Detect which cell encompasses the target text, then output its (X, Y) center coordinate. 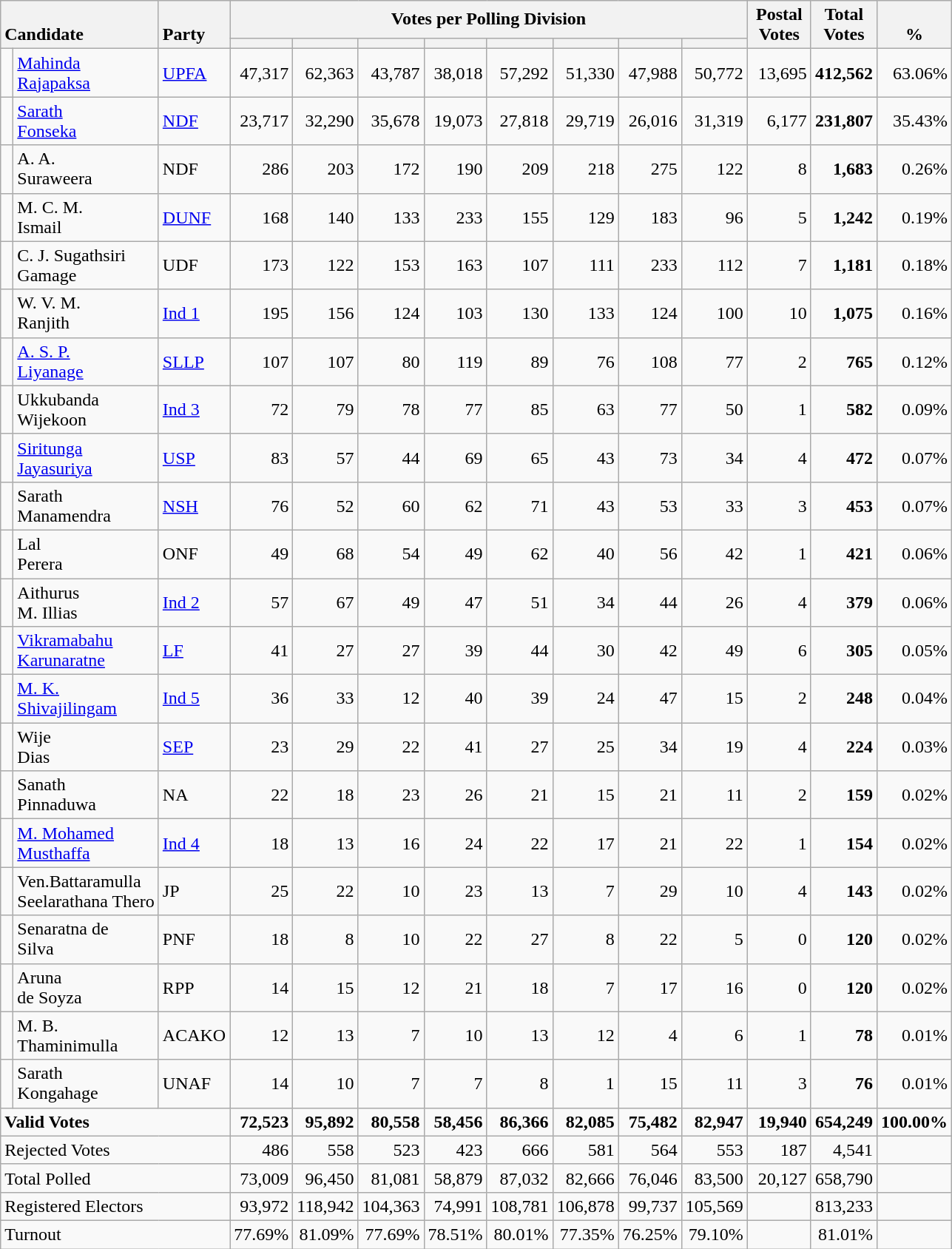
63 (586, 410)
Senaratna de Silva (86, 940)
163 (456, 265)
1,181 (843, 265)
M. MohamedMusthaffa (86, 844)
30 (586, 651)
412,562 (843, 73)
0.05% (914, 651)
52 (325, 506)
31,319 (715, 121)
AithurusM. Illias (86, 602)
83 (262, 457)
74,991 (456, 1206)
103 (456, 314)
13,695 (779, 73)
UkkubandaWijekoon (86, 410)
95,892 (325, 1122)
523 (391, 1150)
47,317 (262, 73)
658,790 (843, 1178)
UDF (194, 265)
19 (715, 747)
129 (586, 218)
155 (519, 218)
140 (325, 218)
83,500 (715, 1178)
47,988 (649, 73)
80 (391, 361)
Candidate (80, 25)
130 (519, 314)
81.09% (325, 1234)
79.10% (715, 1234)
ACAKO (194, 1036)
89 (519, 361)
62,363 (325, 73)
106,878 (586, 1206)
Ind 2 (194, 602)
81,081 (391, 1178)
20,127 (779, 1178)
765 (843, 361)
248 (843, 698)
108,781 (519, 1206)
96 (715, 218)
PNF (194, 940)
Total Polled (115, 1178)
72,523 (262, 1122)
RPP (194, 987)
60 (391, 506)
Valid Votes (115, 1122)
SarathFonseka (86, 121)
224 (843, 747)
87,032 (519, 1178)
56 (649, 553)
558 (325, 1150)
Turnout (115, 1234)
0.18% (914, 265)
Rejected Votes (115, 1150)
UNAF (194, 1083)
4,541 (843, 1150)
SarathManamendra (86, 506)
19,940 (779, 1122)
Votes per Polling Division (489, 19)
SarathKongahage (86, 1083)
1,075 (843, 314)
35,678 (391, 121)
43,787 (391, 73)
1,683 (843, 169)
0.09% (914, 410)
C. J. SugathsiriGamage (86, 265)
1,242 (843, 218)
108 (649, 361)
100.00% (914, 1122)
67 (325, 602)
32,290 (325, 121)
203 (325, 169)
Total Votes (843, 25)
73 (649, 457)
486 (262, 1150)
76.25% (649, 1234)
423 (456, 1150)
35.43% (914, 121)
79 (325, 410)
82,666 (586, 1178)
UPFA (194, 73)
472 (843, 457)
100 (715, 314)
26,016 (649, 121)
Ind 5 (194, 698)
82,085 (586, 1122)
6,177 (779, 121)
Ind 1 (194, 314)
96,450 (325, 1178)
173 (262, 265)
WijeDias (86, 747)
% (914, 25)
SLLP (194, 361)
USP (194, 457)
85 (519, 410)
154 (843, 844)
666 (519, 1150)
73,009 (262, 1178)
PostalVotes (779, 25)
51 (519, 602)
118,942 (325, 1206)
A. A.Suraweera (86, 169)
Registered Electors (115, 1206)
183 (649, 218)
80.01% (519, 1234)
53 (649, 506)
75,482 (649, 1122)
168 (262, 218)
453 (843, 506)
305 (843, 651)
51,330 (586, 73)
195 (262, 314)
19,073 (456, 121)
275 (649, 169)
143 (843, 891)
159 (843, 795)
172 (391, 169)
813,233 (843, 1206)
57,292 (519, 73)
0.19% (914, 218)
77.35% (586, 1234)
105,569 (715, 1206)
SanathPinnaduwa (86, 795)
86,366 (519, 1122)
111 (586, 265)
99,737 (649, 1206)
379 (843, 602)
80,558 (391, 1122)
0.16% (914, 314)
DUNF (194, 218)
58,879 (456, 1178)
156 (325, 314)
SEP (194, 747)
63.06% (914, 73)
54 (391, 553)
29,719 (586, 121)
421 (843, 553)
93,972 (262, 1206)
W. V. M.Ranjith (86, 314)
JP (194, 891)
0.26% (914, 169)
Ind 3 (194, 410)
69 (456, 457)
58,456 (456, 1122)
654,249 (843, 1122)
SiritungaJayasuriya (86, 457)
M. C. M.Ismail (86, 218)
190 (456, 169)
82,947 (715, 1122)
50 (715, 410)
ONF (194, 553)
MahindaRajapaksa (86, 73)
0.04% (914, 698)
23,717 (262, 121)
209 (519, 169)
582 (843, 410)
112 (715, 265)
VikramabahuKarunaratne (86, 651)
Ven.BattaramullaSeelarathana Thero (86, 891)
36 (262, 698)
Party (194, 25)
72 (262, 410)
0.03% (914, 747)
71 (519, 506)
50,772 (715, 73)
187 (779, 1150)
564 (649, 1150)
LalPerera (86, 553)
68 (325, 553)
286 (262, 169)
LF (194, 651)
65 (519, 457)
581 (586, 1150)
553 (715, 1150)
0.12% (914, 361)
78.51% (456, 1234)
27,818 (519, 121)
76,046 (649, 1178)
119 (456, 361)
81.01% (843, 1234)
NA (194, 795)
M. K.Shivajilingam (86, 698)
NSH (194, 506)
M. B. Thaminimulla (86, 1036)
A. S. P.Liyanage (86, 361)
Ind 4 (194, 844)
Arunade Soyza (86, 987)
104,363 (391, 1206)
38,018 (456, 73)
153 (391, 265)
218 (586, 169)
231,807 (843, 121)
